Provide the (x, y) coordinate of the cell's center where the given text is located.  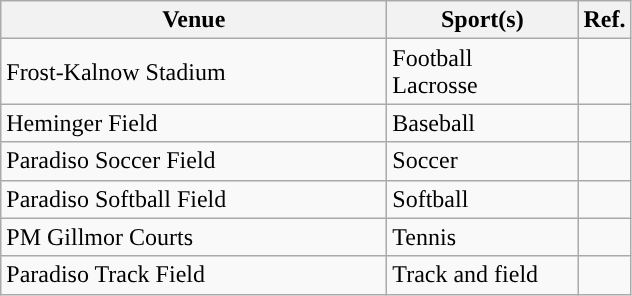
Venue (194, 20)
Track and field (482, 275)
Paradiso Soccer Field (194, 161)
Baseball (482, 123)
Tennis (482, 237)
Heminger Field (194, 123)
Sport(s) (482, 20)
Softball (482, 199)
Paradiso Track Field (194, 275)
PM Gillmor Courts (194, 237)
Paradiso Softball Field (194, 199)
Ref. (604, 20)
Football Lacrosse (482, 72)
Frost-Kalnow Stadium (194, 72)
Soccer (482, 161)
